From the cell containing the given text, extract its center point as [X, Y] coordinate. 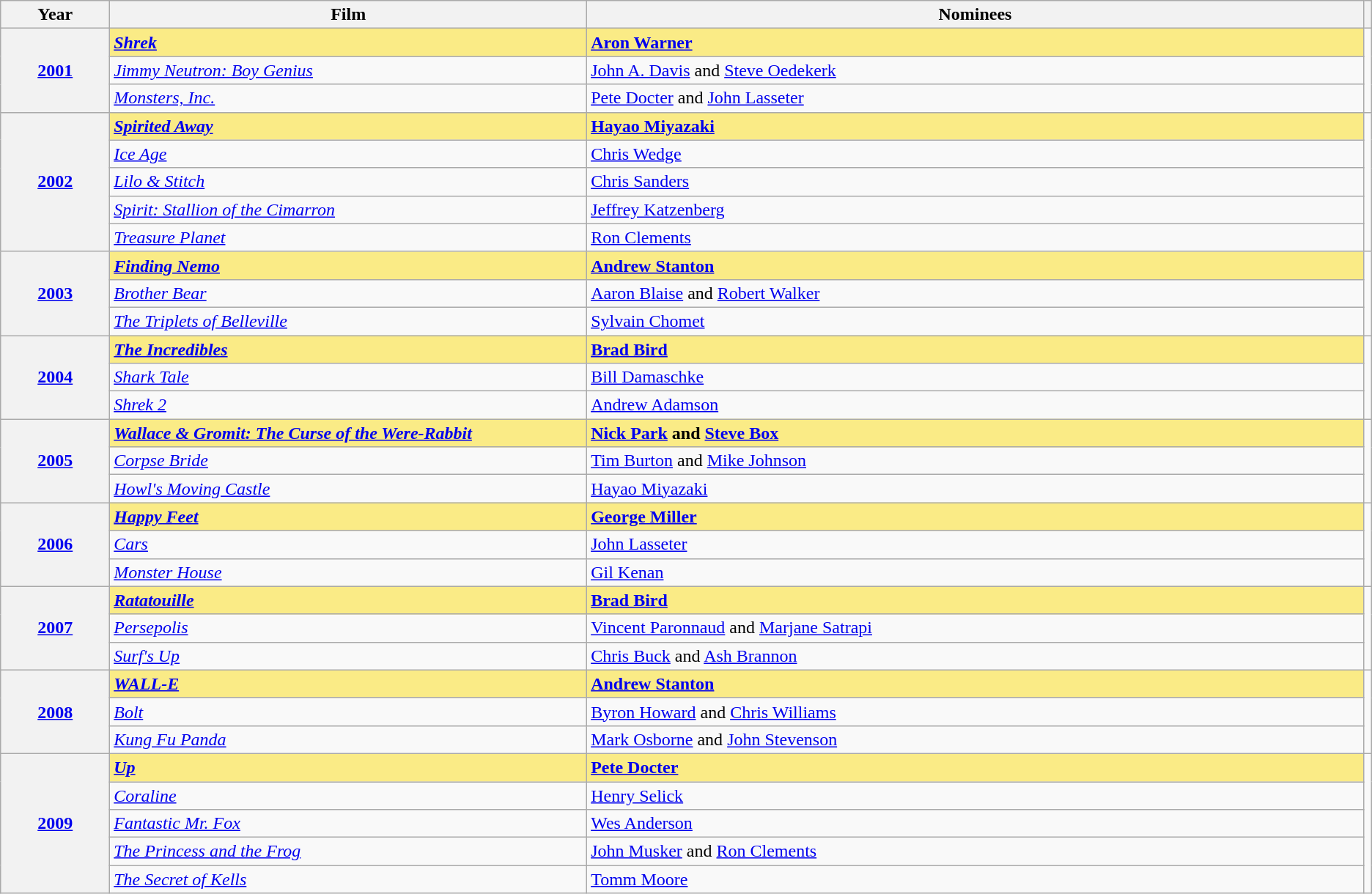
Jeffrey Katzenberg [975, 210]
Aron Warner [975, 43]
2003 [56, 293]
Tomm Moore [975, 879]
Monster House [349, 572]
Corpse Bride [349, 461]
Gil Kenan [975, 572]
John Musker and Ron Clements [975, 851]
Wes Anderson [975, 824]
John A. Davis and Steve Oedekerk [975, 70]
WALL-E [349, 684]
The Secret of Kells [349, 879]
Shrek 2 [349, 405]
Kung Fu Panda [349, 739]
Happy Feet [349, 517]
Ice Age [349, 154]
Ron Clements [975, 237]
2006 [56, 544]
Wallace & Gromit: The Curse of the Were-Rabbit [349, 433]
Cars [349, 544]
Fantastic Mr. Fox [349, 824]
Persepolis [349, 628]
The Triplets of Belleville [349, 321]
Spirit: Stallion of the Cimarron [349, 210]
2004 [56, 377]
Chris Wedge [975, 154]
Aaron Blaise and Robert Walker [975, 293]
Howl's Moving Castle [349, 489]
2007 [56, 628]
Sylvain Chomet [975, 321]
Up [349, 767]
Vincent Paronnaud and Marjane Satrapi [975, 628]
Bill Damaschke [975, 377]
Surf's Up [349, 656]
Finding Nemo [349, 265]
Nominees [975, 15]
Pete Docter and John Lasseter [975, 98]
Bolt [349, 712]
Monsters, Inc. [349, 98]
Byron Howard and Chris Williams [975, 712]
Shrek [349, 43]
Ratatouille [349, 600]
Jimmy Neutron: Boy Genius [349, 70]
2009 [56, 823]
Spirited Away [349, 126]
Treasure Planet [349, 237]
2008 [56, 712]
Tim Burton and Mike Johnson [975, 461]
Year [56, 15]
Brother Bear [349, 293]
2001 [56, 70]
The Incredibles [349, 350]
2002 [56, 182]
John Lasseter [975, 544]
George Miller [975, 517]
Nick Park and Steve Box [975, 433]
2005 [56, 461]
Pete Docter [975, 767]
Henry Selick [975, 795]
Shark Tale [349, 377]
Film [349, 15]
Coraline [349, 795]
The Princess and the Frog [349, 851]
Chris Buck and Ash Brannon [975, 656]
Andrew Adamson [975, 405]
Mark Osborne and John Stevenson [975, 739]
Lilo & Stitch [349, 182]
Chris Sanders [975, 182]
